Determine the (x, y) coordinate at the center of the cell enclosing the given text.  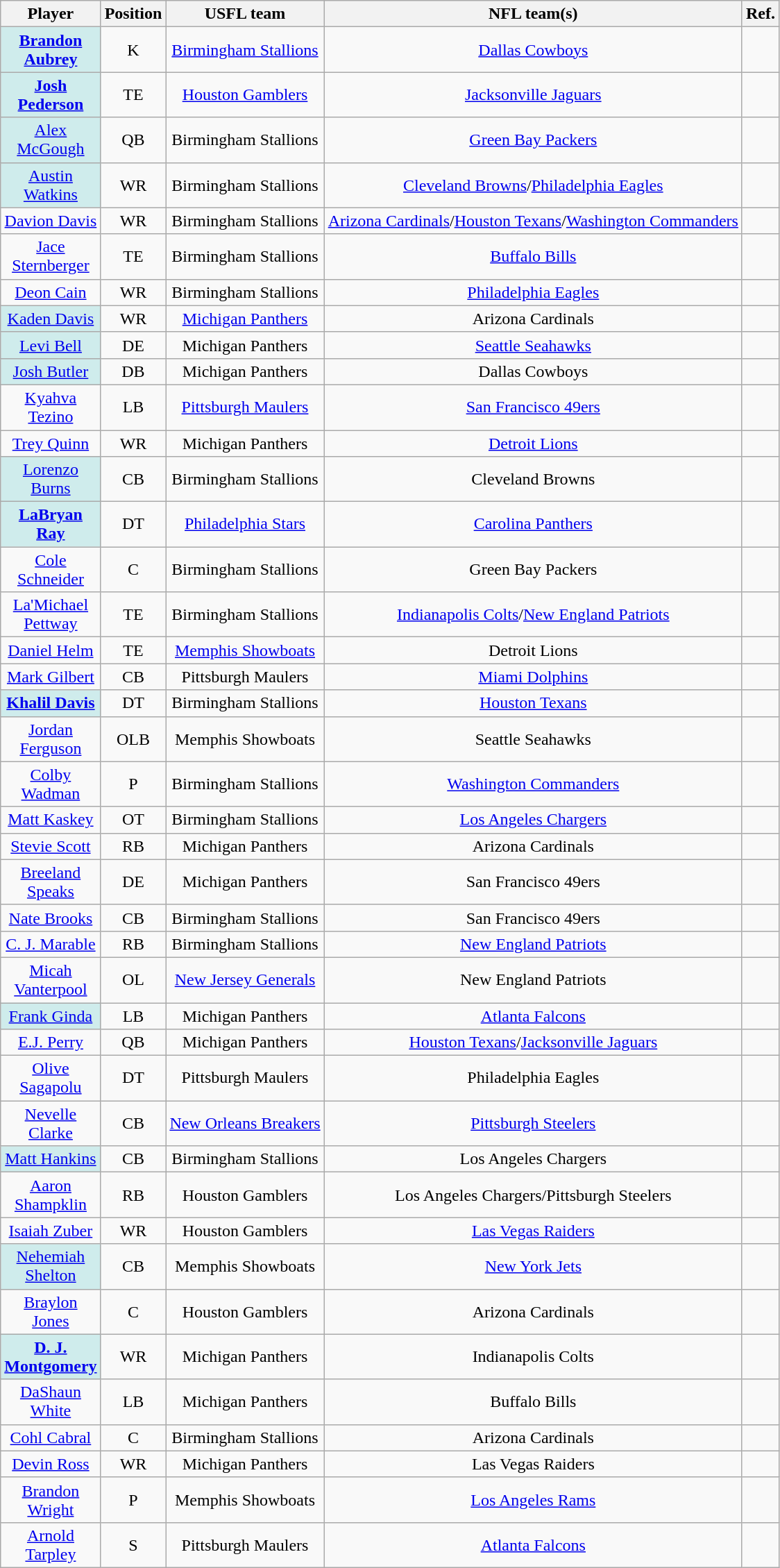
Stevie Scott (51, 846)
Austin Watkins (51, 185)
Position (133, 14)
Pittsburgh Steelers (533, 1123)
DB (133, 371)
Nevelle Clarke (51, 1123)
New Orleans Breakers (245, 1123)
OT (133, 820)
Jordan Ferguson (51, 739)
Matt Kaskey (51, 820)
Cole Schneider (51, 569)
S (133, 1545)
Alex McGough (51, 140)
Arnold Tarpley (51, 1545)
K (133, 50)
Deon Cain (51, 292)
Player (51, 14)
Brandon Aubrey (51, 50)
Houston Texans (533, 703)
Kyahva Tezino (51, 407)
Los Angeles Rams (533, 1499)
Devin Ross (51, 1464)
C. J. Marable (51, 944)
Washington Commanders (533, 784)
Mark Gilbert (51, 677)
OL (133, 980)
Miami Dolphins (533, 677)
Frank Ginda (51, 1015)
Davion Davis (51, 221)
La'Michael Pettway (51, 615)
Cleveland Browns (533, 479)
Josh Butler (51, 371)
Arizona Cardinals/Houston Texans/Washington Commanders (533, 221)
New York Jets (533, 1266)
Matt Hankins (51, 1159)
Cohl Cabral (51, 1438)
DaShaun White (51, 1402)
Philadelphia Stars (245, 525)
Nate Brooks (51, 918)
Jacksonville Jaguars (533, 94)
LaBryan Ray (51, 525)
Jace Sternberger (51, 257)
Trey Quinn (51, 444)
New Jersey Generals (245, 980)
Braylon Jones (51, 1312)
Cleveland Browns/Philadelphia Eagles (533, 185)
Breeland Speaks (51, 882)
Kaden Davis (51, 319)
USFL team (245, 14)
Isaiah Zuber (51, 1231)
Carolina Panthers (533, 525)
Olive Sagapolu (51, 1079)
OLB (133, 739)
Daniel Helm (51, 650)
Brandon Wright (51, 1499)
Indianapolis Colts (533, 1356)
Josh Pederson (51, 94)
Indianapolis Colts/New England Patriots (533, 615)
E.J. Perry (51, 1043)
D. J. Montgomery (51, 1356)
Aaron Shampklin (51, 1195)
Nehemiah Shelton (51, 1266)
Micah Vanterpool (51, 980)
Colby Wadman (51, 784)
Los Angeles Chargers/Pittsburgh Steelers (533, 1195)
Ref. (761, 14)
Houston Texans/Jacksonville Jaguars (533, 1043)
Lorenzo Burns (51, 479)
NFL team(s) (533, 14)
Khalil Davis (51, 703)
Levi Bell (51, 345)
